Detect which cell encompasses the target text, then output its [X, Y] center coordinate. 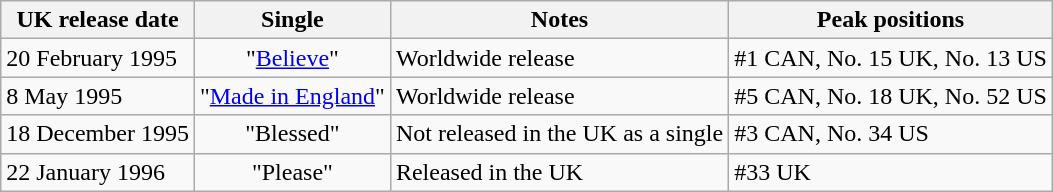
"Made in England" [292, 96]
#3 CAN, No. 34 US [891, 134]
22 January 1996 [98, 172]
Peak positions [891, 20]
20 February 1995 [98, 58]
Released in the UK [559, 172]
UK release date [98, 20]
Notes [559, 20]
Single [292, 20]
#33 UK [891, 172]
18 December 1995 [98, 134]
"Believe" [292, 58]
8 May 1995 [98, 96]
#1 CAN, No. 15 UK, No. 13 US [891, 58]
Not released in the UK as a single [559, 134]
"Blessed" [292, 134]
"Please" [292, 172]
#5 CAN, No. 18 UK, No. 52 US [891, 96]
